Extract the (X, Y) coordinate from the center of the cell holding the provided text.  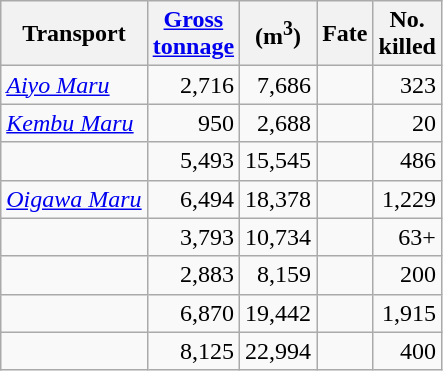
200 (407, 275)
(m3) (278, 34)
Grosstonnage (193, 34)
6,494 (193, 199)
400 (407, 351)
5,493 (193, 161)
8,159 (278, 275)
8,125 (193, 351)
18,378 (278, 199)
No.killed (407, 34)
2,883 (193, 275)
950 (193, 123)
7,686 (278, 85)
Oigawa Maru (74, 199)
1,915 (407, 313)
Kembu Maru (74, 123)
2,716 (193, 85)
19,442 (278, 313)
Fate (345, 34)
63+ (407, 237)
486 (407, 161)
15,545 (278, 161)
20 (407, 123)
6,870 (193, 313)
2,688 (278, 123)
3,793 (193, 237)
22,994 (278, 351)
1,229 (407, 199)
10,734 (278, 237)
323 (407, 85)
Aiyo Maru (74, 85)
Transport (74, 34)
